Locate the cell with the specified text and output its [x, y] center coordinate. 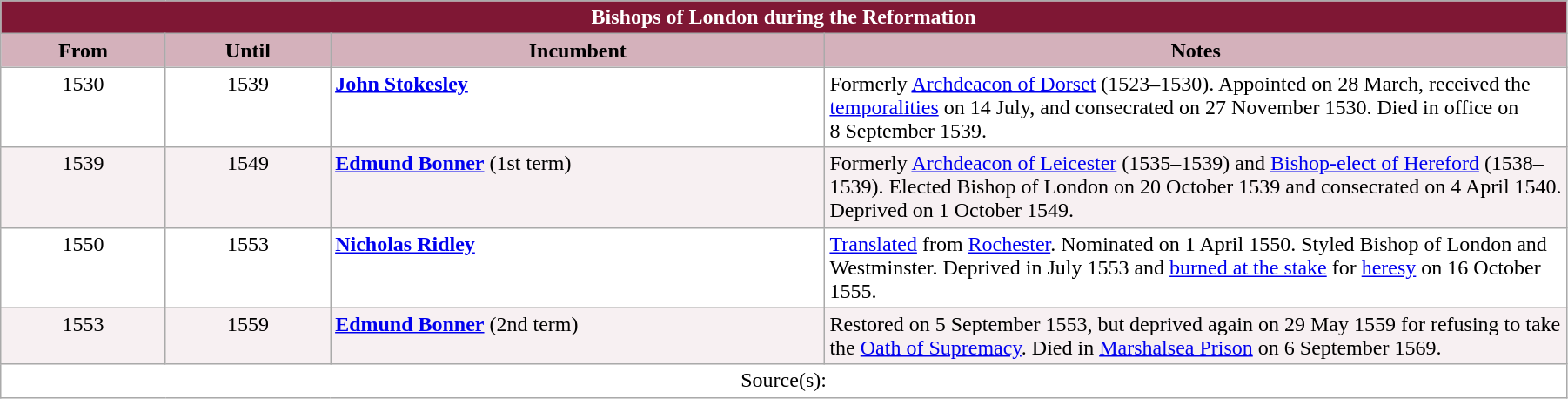
1559 [247, 336]
Edmund Bonner (2nd term) [578, 336]
1530 [84, 107]
Source(s): [784, 381]
1550 [84, 267]
Until [247, 51]
Nicholas Ridley [578, 267]
Incumbent [578, 51]
Notes [1196, 51]
1549 [247, 187]
Bishops of London during the Reformation [784, 17]
John Stokesley [578, 107]
From [84, 51]
Edmund Bonner (1st term) [578, 187]
